For the text-containing cell, return its midpoint in [x, y] coordinate format. 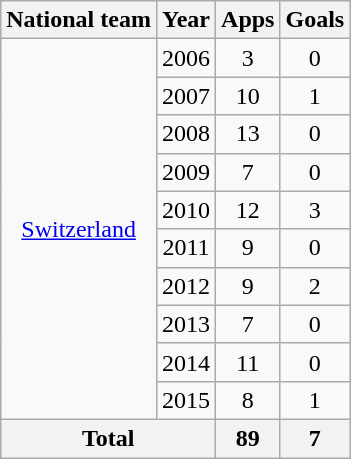
Goals [315, 20]
2014 [186, 362]
Switzerland [79, 230]
Year [186, 20]
2013 [186, 324]
8 [248, 400]
2009 [186, 172]
2010 [186, 210]
11 [248, 362]
Apps [248, 20]
2007 [186, 96]
13 [248, 134]
National team [79, 20]
2 [315, 286]
10 [248, 96]
Total [108, 438]
2008 [186, 134]
2012 [186, 286]
2011 [186, 248]
2006 [186, 58]
89 [248, 438]
2015 [186, 400]
12 [248, 210]
